Locate the cell with the specified text and output its (X, Y) center coordinate. 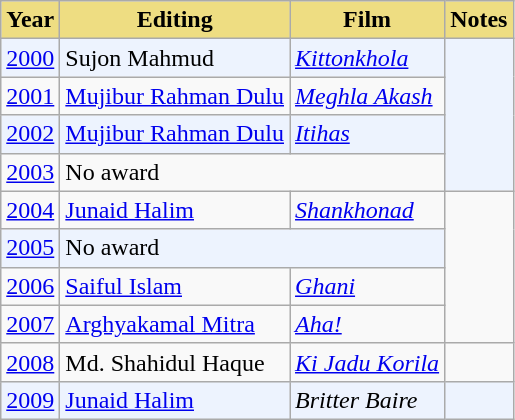
2005 (30, 248)
Shankhonad (368, 210)
2008 (30, 362)
2003 (30, 172)
Sujon Mahmud (175, 58)
2001 (30, 96)
Notes (479, 20)
Year (30, 20)
2002 (30, 134)
2004 (30, 210)
Meghla Akash (368, 96)
2000 (30, 58)
Editing (175, 20)
Md. Shahidul Haque (175, 362)
Ki Jadu Korila (368, 362)
2007 (30, 324)
Aha! (368, 324)
Ghani (368, 286)
Kittonkhola (368, 58)
Itihas (368, 134)
Film (368, 20)
2009 (30, 400)
Britter Baire (368, 400)
2006 (30, 286)
Arghyakamal Mitra (175, 324)
Saiful Islam (175, 286)
